Pinpoint the cell where the given text exists, returning its (X, Y) midpoint coordinate. 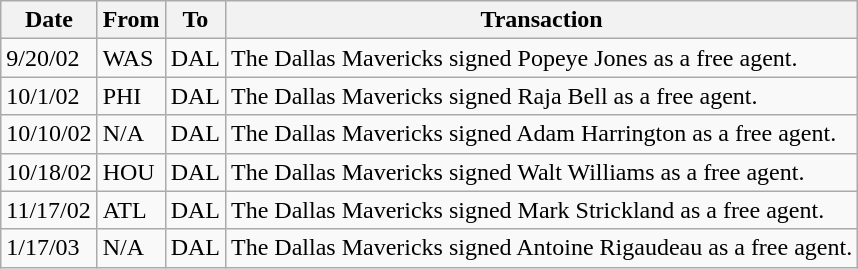
1/17/03 (49, 248)
Date (49, 20)
PHI (131, 96)
Transaction (541, 20)
The Dallas Mavericks signed Mark Strickland as a free agent. (541, 210)
The Dallas Mavericks signed Popeye Jones as a free agent. (541, 58)
The Dallas Mavericks signed Walt Williams as a free agent. (541, 172)
The Dallas Mavericks signed Adam Harrington as a free agent. (541, 134)
10/10/02 (49, 134)
HOU (131, 172)
WAS (131, 58)
10/18/02 (49, 172)
ATL (131, 210)
9/20/02 (49, 58)
11/17/02 (49, 210)
The Dallas Mavericks signed Raja Bell as a free agent. (541, 96)
To (195, 20)
10/1/02 (49, 96)
The Dallas Mavericks signed Antoine Rigaudeau as a free agent. (541, 248)
From (131, 20)
